Return (X, Y) of the center of cell containing provided text 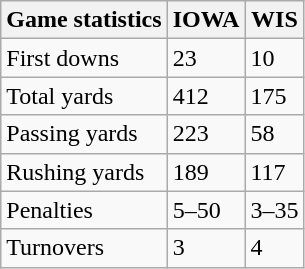
223 (206, 134)
58 (274, 134)
Game statistics (84, 20)
5–50 (206, 210)
3–35 (274, 210)
Total yards (84, 96)
23 (206, 58)
10 (274, 58)
4 (274, 248)
175 (274, 96)
117 (274, 172)
Penalties (84, 210)
IOWA (206, 20)
189 (206, 172)
Passing yards (84, 134)
Rushing yards (84, 172)
Turnovers (84, 248)
First downs (84, 58)
3 (206, 248)
412 (206, 96)
WIS (274, 20)
